Locate the cell with the specified text and output its [x, y] center coordinate. 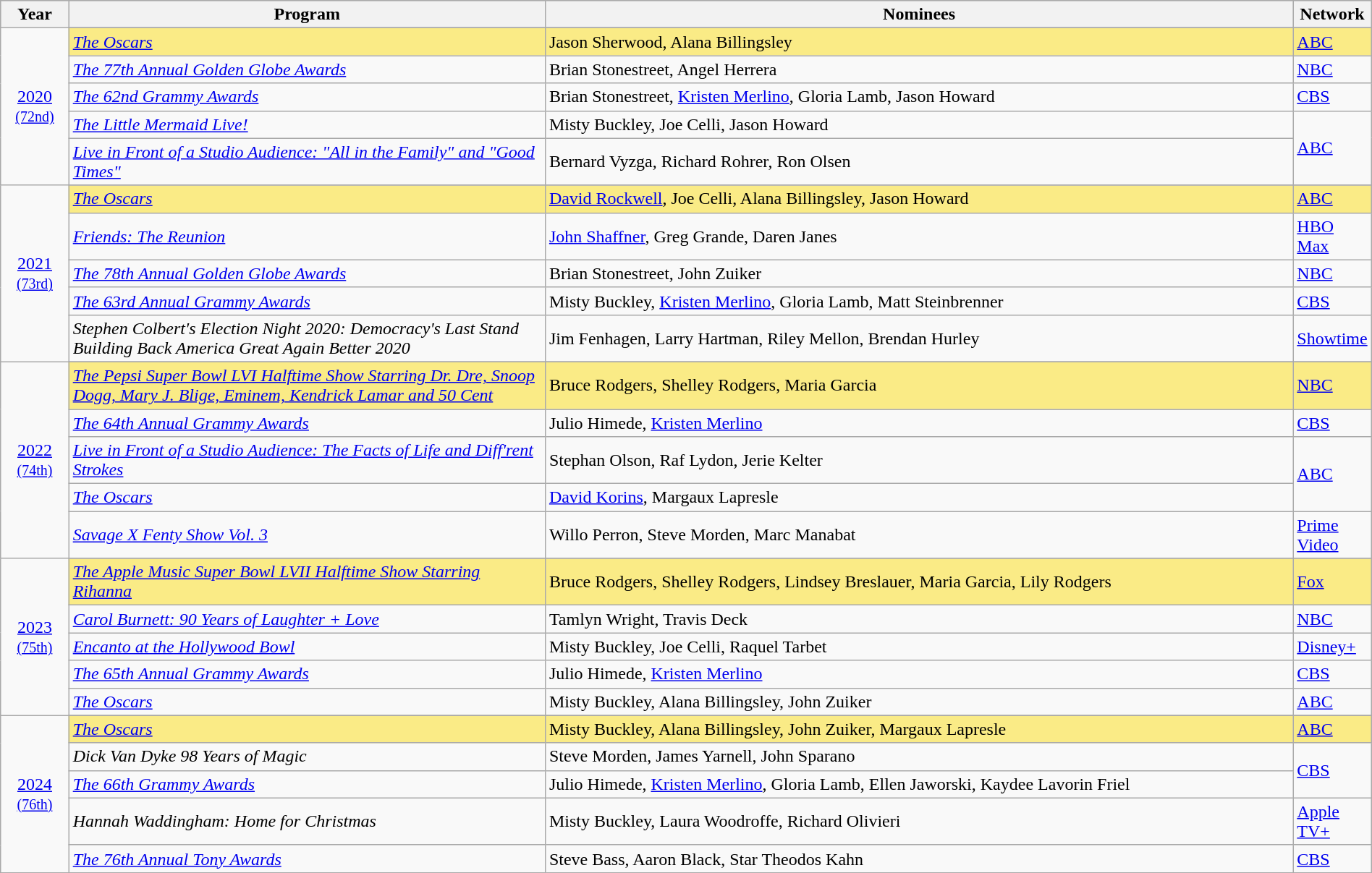
Live in Front of a Studio Audience: "All in the Family" and "Good Times" [307, 162]
2023(75th) [35, 636]
Prime Video [1332, 535]
David Rockwell, Joe Celli, Alana Billingsley, Jason Howard [919, 199]
Misty Buckley, Laura Woodroffe, Richard Olivieri [919, 822]
Fox [1332, 582]
The 64th Annual Grammy Awards [307, 423]
The 62nd Grammy Awards [307, 97]
Bernard Vyzga, Richard Rohrer, Ron Olsen [919, 162]
The Little Mermaid Live! [307, 124]
Misty Buckley, Kristen Merlino, Gloria Lamb, Matt Steinbrenner [919, 301]
HBO Max [1332, 236]
Brian Stonestreet, John Zuiker [919, 273]
2021(73rd) [35, 273]
Showtime [1332, 338]
Brian Stonestreet, Kristen Merlino, Gloria Lamb, Jason Howard [919, 97]
2022(74th) [35, 460]
The 66th Grammy Awards [307, 784]
Misty Buckley, Joe Celli, Jason Howard [919, 124]
Apple TV+ [1332, 822]
Jim Fenhagen, Larry Hartman, Riley Mellon, Brendan Hurley [919, 338]
Stephen Colbert's Election Night 2020: Democracy's Last Stand Building Back America Great Again Better 2020 [307, 338]
Misty Buckley, Alana Billingsley, John Zuiker [919, 702]
Julio Himede, Kristen Merlino, Gloria Lamb, Ellen Jaworski, Kaydee Lavorin Friel [919, 784]
Steve Morden, James Yarnell, John Sparano [919, 757]
Year [35, 14]
Hannah Waddingham: Home for Christmas [307, 822]
Encanto at the Hollywood Bowl [307, 647]
John Shaffner, Greg Grande, Daren Janes [919, 236]
Carol Burnett: 90 Years of Laughter + Love [307, 619]
The Apple Music Super Bowl LVII Halftime Show Starring Rihanna [307, 582]
The 76th Annual Tony Awards [307, 859]
The 78th Annual Golden Globe Awards [307, 273]
David Korins, Margaux Lapresle [919, 498]
The 77th Annual Golden Globe Awards [307, 69]
2020(72nd) [35, 107]
Willo Perron, Steve Morden, Marc Manabat [919, 535]
Misty Buckley, Joe Celli, Raquel Tarbet [919, 647]
2024(76th) [35, 794]
Program [307, 14]
Tamlyn Wright, Travis Deck [919, 619]
Bruce Rodgers, Shelley Rodgers, Lindsey Breslauer, Maria Garcia, Lily Rodgers [919, 582]
Stephan Olson, Raf Lydon, Jerie Kelter [919, 460]
Network [1332, 14]
Disney+ [1332, 647]
Brian Stonestreet, Angel Herrera [919, 69]
Misty Buckley, Alana Billingsley, John Zuiker, Margaux Lapresle [919, 729]
Steve Bass, Aaron Black, Star Theodos Kahn [919, 859]
Jason Sherwood, Alana Billingsley [919, 42]
Live in Front of a Studio Audience: The Facts of Life and Diff'rent Strokes [307, 460]
The 63rd Annual Grammy Awards [307, 301]
Savage X Fenty Show Vol. 3 [307, 535]
The Pepsi Super Bowl LVI Halftime Show Starring Dr. Dre, Snoop Dogg, Mary J. Blige, Eminem, Kendrick Lamar and 50 Cent [307, 385]
Friends: The Reunion [307, 236]
Dick Van Dyke 98 Years of Magic [307, 757]
Nominees [919, 14]
Bruce Rodgers, Shelley Rodgers, Maria Garcia [919, 385]
The 65th Annual Grammy Awards [307, 674]
